Capture the cell that displays the provided text and extract its (X, Y) central coordinate. 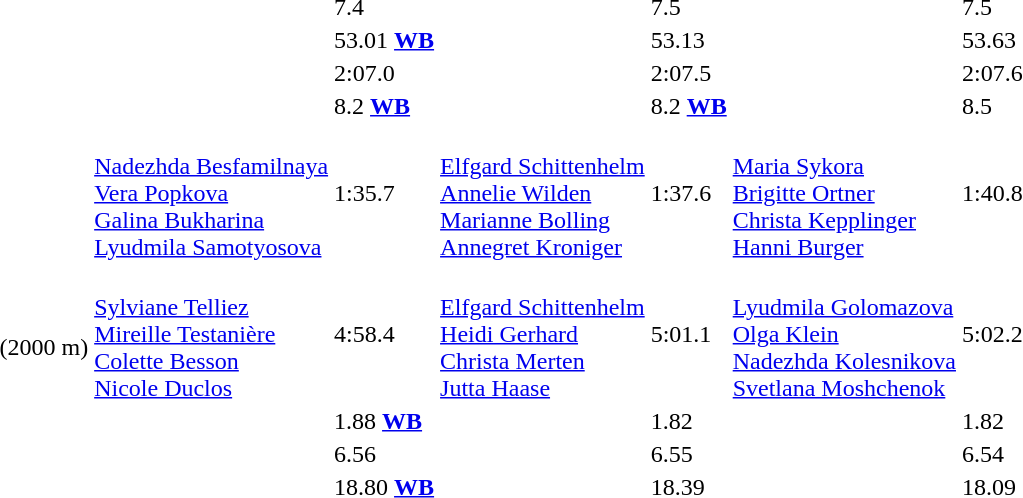
1.82 (688, 421)
53.01 WB (384, 40)
2:07.5 (688, 73)
2:07.0 (384, 73)
Elfgard SchittenhelmAnnelie WildenMarianne BollingAnnegret Kroniger (543, 193)
53.13 (688, 40)
Elfgard SchittenhelmHeidi GerhardChrista MertenJutta Haase (543, 334)
5:01.1 (688, 334)
4:58.4 (384, 334)
6.56 (384, 454)
Sylviane TelliezMireille TestanièreColette BessonNicole Duclos (212, 334)
1:37.6 (688, 193)
1.88 WB (384, 421)
6.55 (688, 454)
Maria SykoraBrigitte OrtnerChrista KepplingerHanni Burger (844, 193)
Lyudmila GolomazovaOlga KleinNadezhda KolesnikovaSvetlana Moshchenok (844, 334)
Nadezhda BesfamilnayaVera PopkovaGalina BukharinaLyudmila Samotyosova (212, 193)
1:35.7 (384, 193)
